Return the [X, Y] coordinate for the center point of the cell that contains the specified text.  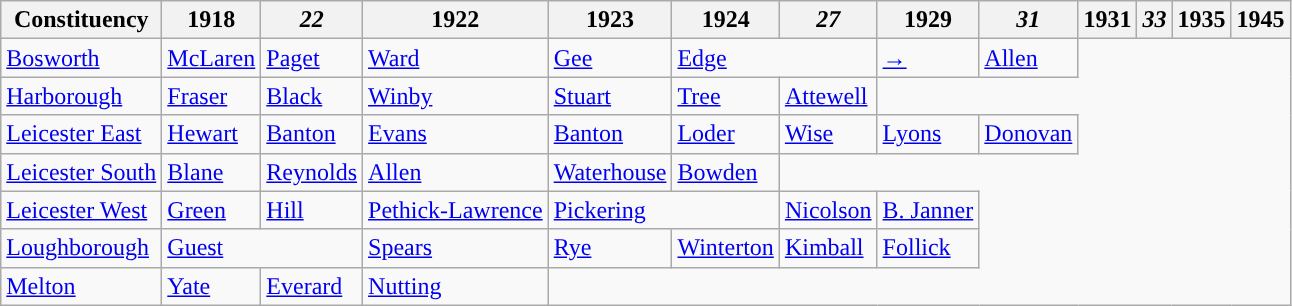
1945 [1260, 20]
Donovan [1028, 134]
Attewell [828, 96]
Gee [610, 58]
Rye [610, 248]
1931 [1108, 20]
Constituency [82, 20]
Leicester South [82, 172]
Edge [774, 58]
Winterton [726, 248]
Evans [456, 134]
Ward [456, 58]
Harborough [82, 96]
Blane [212, 172]
Fraser [212, 96]
1923 [610, 20]
McLaren [212, 58]
33 [1154, 20]
1918 [212, 20]
22 [312, 20]
1922 [456, 20]
Paget [312, 58]
Loder [726, 134]
Guest [262, 248]
Melton [82, 286]
Winby [456, 96]
Leicester West [82, 210]
Reynolds [312, 172]
Everard [312, 286]
27 [828, 20]
Tree [726, 96]
Nutting [456, 286]
Lyons [928, 134]
Wise [828, 134]
1929 [928, 20]
Hewart [212, 134]
Yate [212, 286]
Bowden [726, 172]
Pethick-Lawrence [456, 210]
Green [212, 210]
Kimball [828, 248]
Nicolson [828, 210]
Stuart [610, 96]
Hill [312, 210]
Black [312, 96]
Follick [928, 248]
Leicester East [82, 134]
Waterhouse [610, 172]
Loughborough [82, 248]
1935 [1202, 20]
1924 [726, 20]
Bosworth [82, 58]
→ [928, 58]
Spears [456, 248]
Pickering [664, 210]
B. Janner [928, 210]
31 [1028, 20]
